Return (x, y) of the center of cell containing provided text 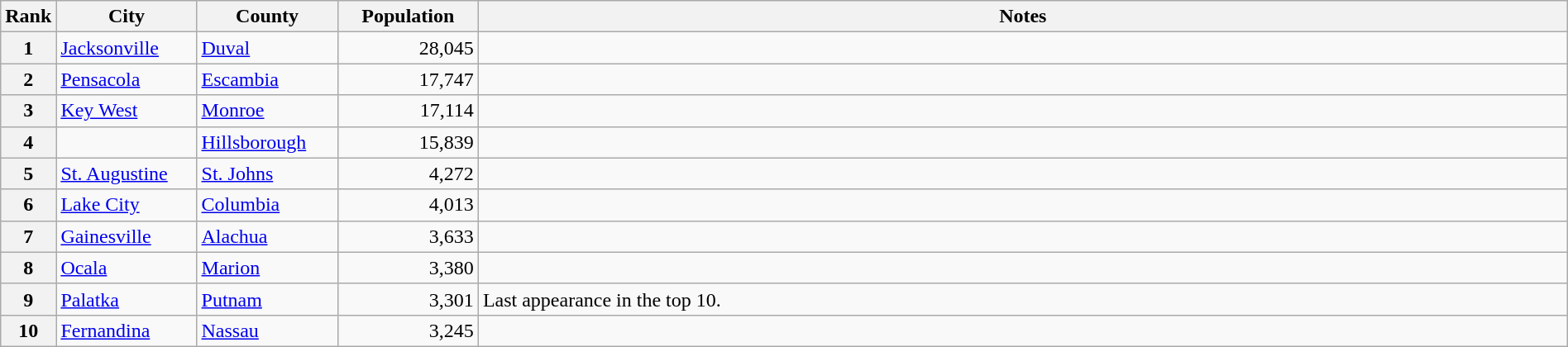
Key West (127, 111)
St. Augustine (127, 173)
Palatka (127, 299)
City (127, 17)
Alachua (267, 236)
8 (28, 268)
3,245 (408, 330)
Last appearance in the top 10. (1022, 299)
Fernandina (127, 330)
2 (28, 79)
Gainesville (127, 236)
6 (28, 205)
5 (28, 173)
9 (28, 299)
Rank (28, 17)
10 (28, 330)
4,272 (408, 173)
7 (28, 236)
1 (28, 48)
Columbia (267, 205)
Ocala (127, 268)
Nassau (267, 330)
3,301 (408, 299)
17,747 (408, 79)
Pensacola (127, 79)
3,380 (408, 268)
28,045 (408, 48)
Putnam (267, 299)
County (267, 17)
4,013 (408, 205)
St. Johns (267, 173)
Marion (267, 268)
Notes (1022, 17)
15,839 (408, 142)
4 (28, 142)
Duval (267, 48)
17,114 (408, 111)
3,633 (408, 236)
Population (408, 17)
3 (28, 111)
Jacksonville (127, 48)
Hillsborough (267, 142)
Lake City (127, 205)
Monroe (267, 111)
Escambia (267, 79)
